Determine the [X, Y] coordinate at the center of the cell enclosing the given text.  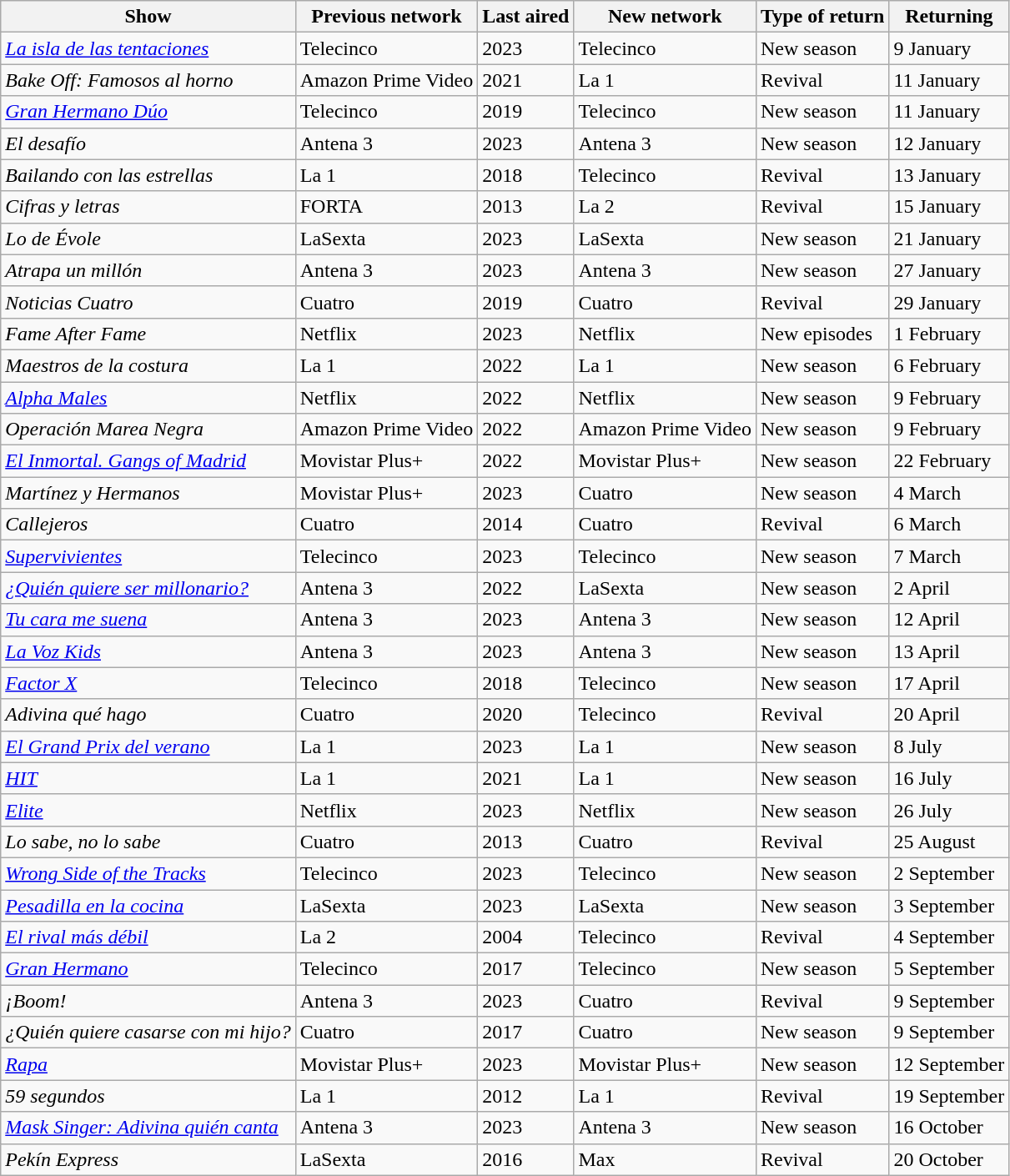
Rapa [148, 1064]
Gran Hermano Dúo [148, 112]
20 April [949, 715]
Max [665, 1159]
Atrapa un millón [148, 270]
El desafío [148, 143]
Mask Singer: Adivina quién canta [148, 1128]
Adivina qué hago [148, 715]
15 January [949, 207]
20 October [949, 1159]
Fame After Fame [148, 334]
¡Boom! [148, 1001]
2016 [525, 1159]
1 February [949, 334]
25 August [949, 842]
Cifras y letras [148, 207]
El Inmortal. Gangs of Madrid [148, 461]
Martínez y Hermanos [148, 493]
3 September [949, 905]
Show [148, 17]
6 February [949, 365]
Alpha Males [148, 398]
29 January [949, 302]
12 April [949, 620]
2 April [949, 588]
9 January [949, 48]
Last aired [525, 17]
Lo de Évole [148, 239]
Maestros de la costura [148, 365]
Previous network [386, 17]
13 April [949, 651]
16 October [949, 1128]
New network [665, 17]
Noticias Cuatro [148, 302]
Pekín Express [148, 1159]
12 September [949, 1064]
4 March [949, 493]
Wrong Side of the Tracks [148, 873]
Returning [949, 17]
El rival más débil [148, 937]
Lo sabe, no lo sabe [148, 842]
2014 [525, 525]
22 February [949, 461]
Pesadilla en la cocina [148, 905]
Operación Marea Negra [148, 430]
2 September [949, 873]
Bailando con las estrellas [148, 175]
4 September [949, 937]
19 September [949, 1096]
Type of return [822, 17]
17 April [949, 683]
FORTA [386, 207]
Elite [148, 810]
5 September [949, 969]
13 January [949, 175]
¿Quién quiere ser millonario? [148, 588]
2020 [525, 715]
27 January [949, 270]
2004 [525, 937]
59 segundos [148, 1096]
Factor X [148, 683]
Bake Off: Famosos al horno [148, 80]
26 July [949, 810]
Supervivientes [148, 556]
2012 [525, 1096]
7 March [949, 556]
6 March [949, 525]
Callejeros [148, 525]
La Voz Kids [148, 651]
¿Quién quiere casarse con mi hijo? [148, 1033]
HIT [148, 778]
La isla de las tentaciones [148, 48]
21 January [949, 239]
Gran Hermano [148, 969]
8 July [949, 746]
El Grand Prix del verano [148, 746]
Tu cara me suena [148, 620]
12 January [949, 143]
New episodes [822, 334]
16 July [949, 778]
